Provide the (X, Y) coordinate of the cell's center where the given text is located.  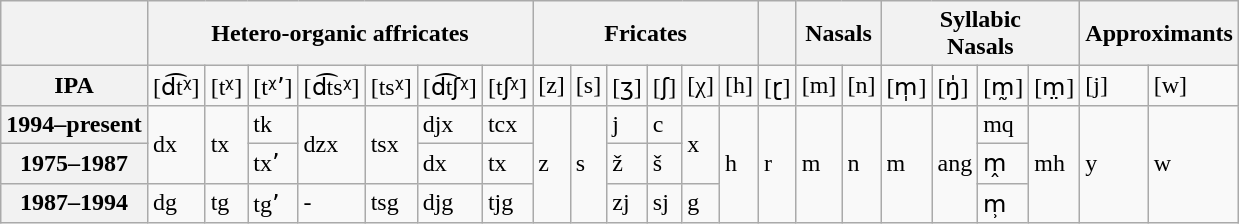
Fricates (646, 34)
tk (273, 124)
SyllabicNasals (980, 34)
tjg (507, 203)
[h] (740, 86)
mq (1004, 124)
zj (628, 203)
m̹ (1004, 203)
w (1193, 164)
[m̤] (1054, 86)
y (1114, 164)
n (862, 164)
dzx (332, 144)
[ʒ] (628, 86)
djx (450, 124)
[tsᵡ] (391, 86)
IPA (74, 86)
s (588, 164)
c (664, 124)
[j] (1114, 86)
Nasals (838, 34)
1994–present (74, 124)
[m̩] (906, 86)
[n] (862, 86)
[ɽ] (778, 86)
[m̰] (1004, 86)
g (701, 203)
tgʼ (273, 203)
[ʃ] (664, 86)
h (740, 164)
1987–1994 (74, 203)
z (552, 164)
tsg (391, 203)
[d͡tʃᵡ] (450, 86)
Approximants (1160, 34)
sj (664, 203)
tg (226, 203)
- (332, 203)
[s] (588, 86)
[w] (1193, 86)
[ŋ̍] (955, 86)
djg (450, 203)
tcx (507, 124)
[z] (552, 86)
[d͡tᵡ] (176, 86)
[tʃᵡ] (507, 86)
ang (955, 164)
mh (1054, 164)
r (778, 164)
1975–1987 (74, 163)
[m] (819, 86)
m̭ (1004, 163)
ž (628, 163)
š (664, 163)
[χ] (701, 86)
x (701, 144)
Hetero-organic affricates (340, 34)
txʼ (273, 163)
[d͡tsᵡ] (332, 86)
[tᵡʼ] (273, 86)
j (628, 124)
dg (176, 203)
[tᵡ] (226, 86)
tsx (391, 144)
